Detect which cell encompasses the target text, then output its [x, y] center coordinate. 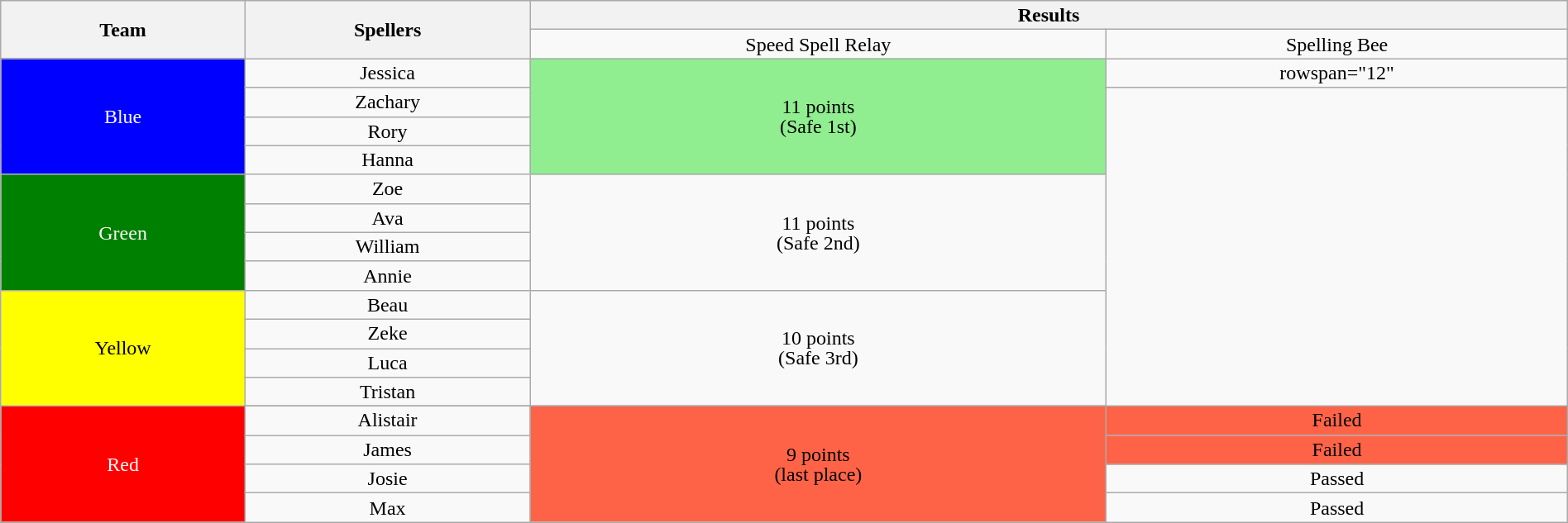
Tristan [387, 392]
Max [387, 507]
Speed Spell Relay [819, 45]
Beau [387, 304]
Jessica [387, 73]
Spellers [387, 30]
Luca [387, 364]
Team [123, 30]
Zeke [387, 334]
Rory [387, 131]
Josie [387, 479]
Red [123, 464]
10 points(Safe 3rd) [819, 348]
Yellow [123, 348]
11 points(Safe 2nd) [819, 232]
Results [1049, 15]
Blue [123, 116]
James [387, 449]
Spelling Bee [1336, 45]
11 points(Safe 1st) [819, 116]
William [387, 246]
Ava [387, 218]
Alistair [387, 421]
Green [123, 232]
Hanna [387, 160]
9 points(last place) [819, 464]
rowspan="12" [1336, 73]
Zachary [387, 102]
Annie [387, 276]
Zoe [387, 188]
